Scan for the cell matching the given text and deliver its [X, Y] coordinate at center. 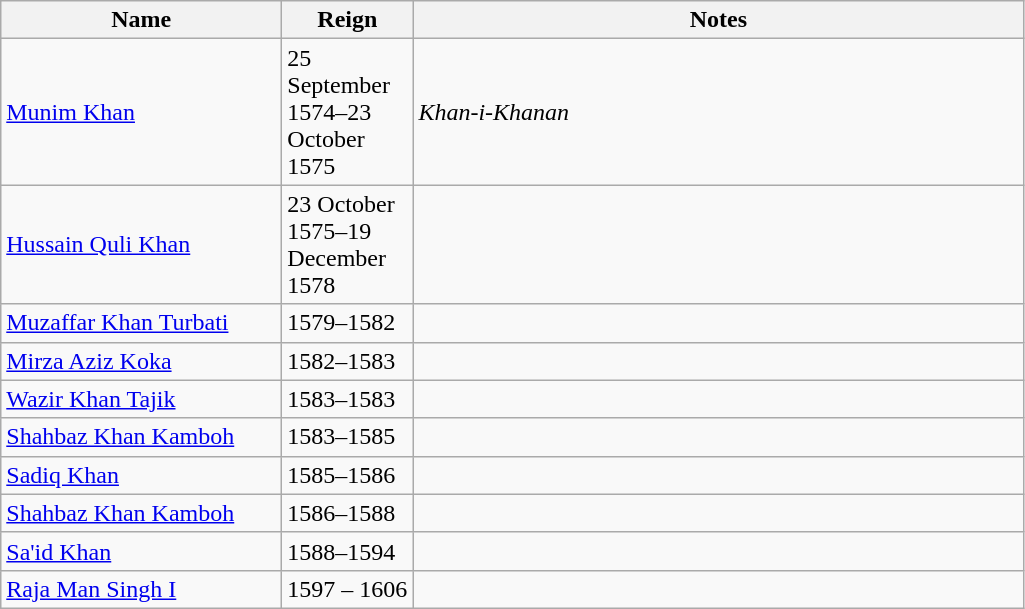
Sadiq Khan [142, 475]
Notes [718, 20]
1597 – 1606 [348, 589]
Wazir Khan Tajik [142, 399]
1583–1583 [348, 399]
1586–1588 [348, 513]
Khan-i-Khanan [718, 112]
Munim Khan [142, 112]
1583–1585 [348, 437]
Reign [348, 20]
25 September 1574–23 October 1575 [348, 112]
1579–1582 [348, 323]
23 October 1575–19 December 1578 [348, 244]
Raja Man Singh I [142, 589]
Muzaffar Khan Turbati [142, 323]
1588–1594 [348, 551]
Hussain Quli Khan [142, 244]
1582–1583 [348, 361]
1585–1586 [348, 475]
Name [142, 20]
Mirza Aziz Koka [142, 361]
Sa'id Khan [142, 551]
